Extract the [X, Y] coordinate from the center of the cell holding the provided text.  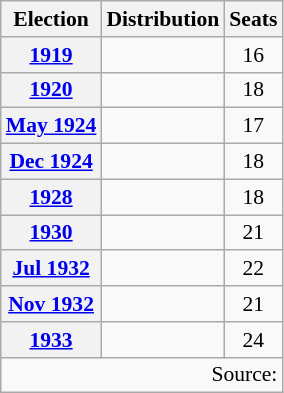
Jul 1932 [52, 269]
Seats [253, 19]
24 [253, 340]
Source: [142, 375]
1930 [52, 233]
16 [253, 55]
22 [253, 269]
1928 [52, 197]
1920 [52, 90]
1919 [52, 55]
1933 [52, 340]
Dec 1924 [52, 162]
Distribution [162, 19]
Nov 1932 [52, 304]
May 1924 [52, 126]
17 [253, 126]
Election [52, 19]
